Identify which cell holds the provided text, then report its [x, y] central coordinate. 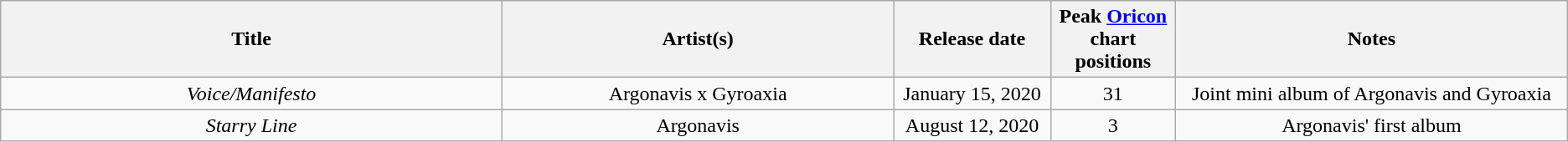
Argonavis' first album [1372, 125]
August 12, 2020 [972, 125]
Title [251, 39]
January 15, 2020 [972, 94]
Argonavis x Gyroaxia [698, 94]
Release date [972, 39]
Starry Line [251, 125]
Notes [1372, 39]
3 [1113, 125]
Voice/Manifesto [251, 94]
Artist(s) [698, 39]
Argonavis [698, 125]
Peak Oriconchart positions [1113, 39]
Joint mini album of Argonavis and Gyroaxia [1372, 94]
31 [1113, 94]
